Return the [X, Y] coordinate for the center point of the cell that contains the specified text.  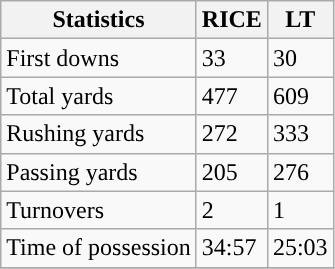
LT [300, 20]
33 [232, 58]
First downs [99, 58]
Rushing yards [99, 134]
Time of possession [99, 248]
276 [300, 172]
Turnovers [99, 210]
Passing yards [99, 172]
1 [300, 210]
RICE [232, 20]
333 [300, 134]
25:03 [300, 248]
Statistics [99, 20]
34:57 [232, 248]
477 [232, 96]
609 [300, 96]
205 [232, 172]
Total yards [99, 96]
272 [232, 134]
30 [300, 58]
2 [232, 210]
